Determine the [X, Y] coordinate at the center of the cell enclosing the given text.  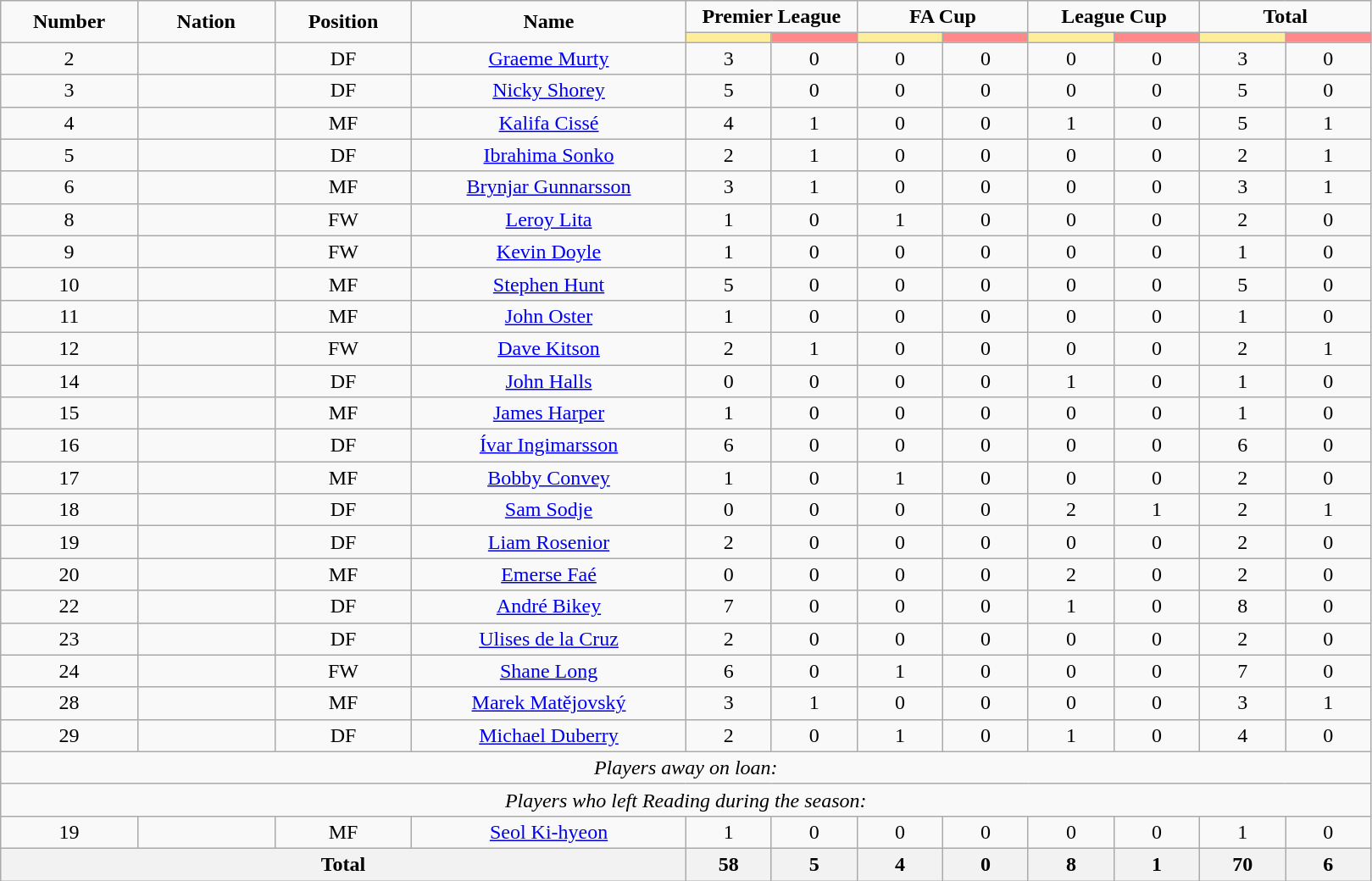
16 [69, 446]
Graeme Murty [549, 58]
Dave Kitson [549, 348]
André Bikey [549, 607]
24 [69, 671]
Name [549, 22]
Nation [206, 22]
Ibrahima Sonko [549, 155]
John Halls [549, 380]
15 [69, 413]
Players away on loan: [686, 767]
9 [69, 252]
23 [69, 639]
John Oster [549, 316]
70 [1242, 864]
Number [69, 22]
Emerse Faé [549, 574]
20 [69, 574]
Kevin Doyle [549, 252]
Nicky Shorey [549, 91]
Michael Duberry [549, 735]
Marek Matějovský [549, 703]
Brynjar Gunnarsson [549, 187]
10 [69, 284]
Bobby Convey [549, 478]
Position [343, 22]
14 [69, 380]
11 [69, 316]
58 [729, 864]
Liam Rosenior [549, 542]
Kalifa Cissé [549, 123]
Ívar Ingimarsson [549, 446]
Seol Ki-hyeon [549, 832]
League Cup [1114, 17]
Sam Sodje [549, 510]
James Harper [549, 413]
29 [69, 735]
12 [69, 348]
22 [69, 607]
18 [69, 510]
Players who left Reading during the season: [686, 800]
Ulises de la Cruz [549, 639]
28 [69, 703]
17 [69, 478]
FA Cup [942, 17]
Stephen Hunt [549, 284]
Shane Long [549, 671]
Premier League [771, 17]
Leroy Lita [549, 219]
